Identify which cell holds the provided text, then report its (x, y) central coordinate. 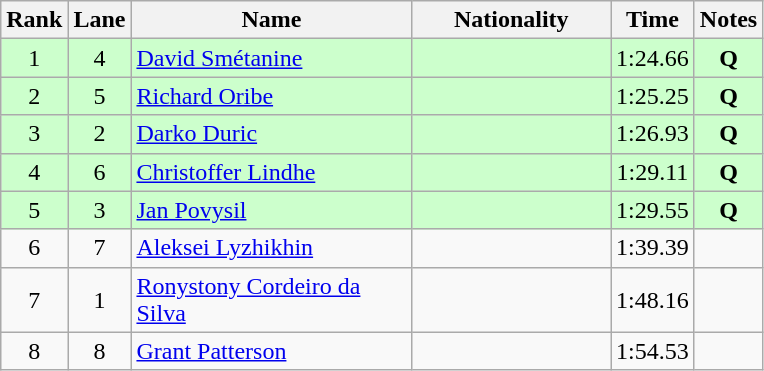
Name (272, 20)
1:48.16 (653, 300)
1:26.93 (653, 134)
1:54.53 (653, 351)
Grant Patterson (272, 351)
Ronystony Cordeiro da Silva (272, 300)
1:24.66 (653, 58)
Nationality (512, 20)
Jan Povysil (272, 210)
Time (653, 20)
1:39.39 (653, 248)
Darko Duric (272, 134)
Richard Oribe (272, 96)
1:29.11 (653, 172)
1:29.55 (653, 210)
Aleksei Lyzhikhin (272, 248)
David Smétanine (272, 58)
Lane (100, 20)
Notes (728, 20)
Christoffer Lindhe (272, 172)
Rank (34, 20)
1:25.25 (653, 96)
